Scan for the cell matching the given text and deliver its (X, Y) coordinate at center. 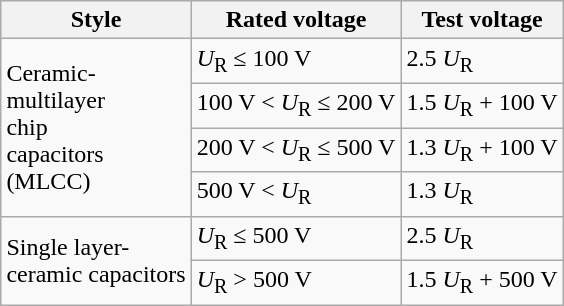
Test voltage (482, 20)
UR > 500 V (296, 283)
100 V < UR ≤ 200 V (296, 105)
1.5 UR + 100 V (482, 105)
UR ≤ 100 V (296, 61)
UR ≤ 500 V (296, 238)
Ceramic-multilayerchipcapacitors(MLCC) (96, 128)
Single layer-ceramic capacitors (96, 260)
200 V < UR ≤ 500 V (296, 150)
1.5 UR + 500 V (482, 283)
1.3 UR (482, 194)
Style (96, 20)
500 V < UR (296, 194)
Rated voltage (296, 20)
1.3 UR + 100 V (482, 150)
